Provide the [X, Y] coordinate of the cell's center where the given text is located.  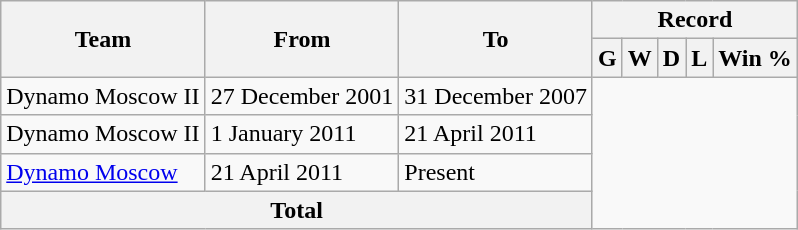
From [302, 39]
W [640, 58]
Record [694, 20]
Present [496, 172]
Win % [756, 58]
Dynamo Moscow [103, 172]
L [700, 58]
D [671, 58]
G [607, 58]
27 December 2001 [302, 96]
To [496, 39]
1 January 2011 [302, 134]
Total [297, 210]
Team [103, 39]
31 December 2007 [496, 96]
